Identify which cell holds the provided text, then report its (X, Y) central coordinate. 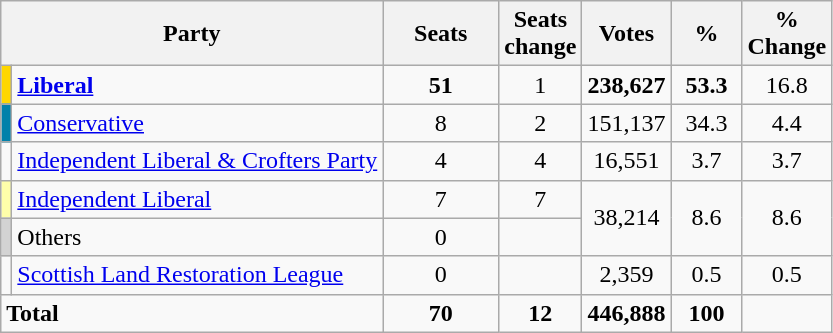
100 (706, 313)
2 (540, 123)
4.4 (787, 123)
1 (540, 85)
Party (192, 34)
Scottish Land Restoration League (198, 275)
Conservative (198, 123)
% (706, 34)
51 (441, 85)
12 (540, 313)
Independent Liberal (198, 199)
34.3 (706, 123)
38,214 (626, 218)
238,627 (626, 85)
16,551 (626, 161)
Independent Liberal & Crofters Party (198, 161)
151,137 (626, 123)
70 (441, 313)
53.3 (706, 85)
2,359 (626, 275)
16.8 (787, 85)
Others (198, 237)
Seats change (540, 34)
Total (192, 313)
% Change (787, 34)
446,888 (626, 313)
Liberal (198, 85)
Seats (441, 34)
8 (441, 123)
Votes (626, 34)
